Capture the cell that displays the provided text and extract its (X, Y) central coordinate. 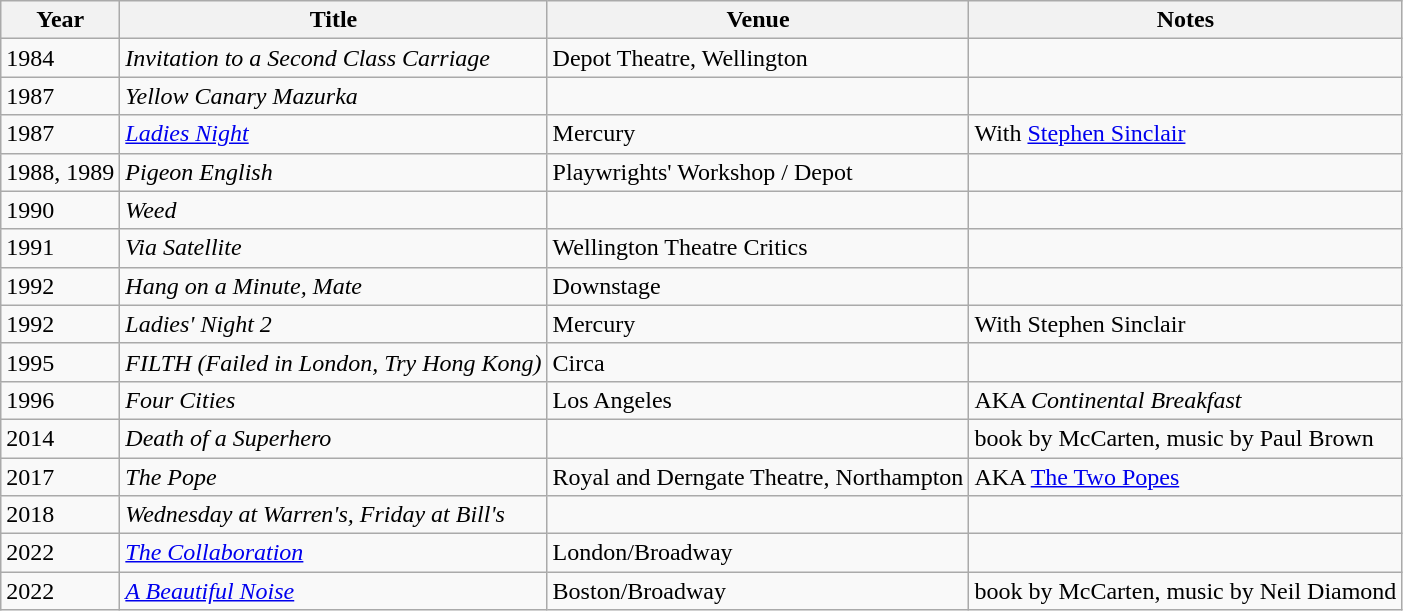
The Collaboration (334, 553)
Four Cities (334, 400)
Pigeon English (334, 172)
Notes (1186, 20)
1991 (60, 248)
Invitation to a Second Class Carriage (334, 58)
Via Satellite (334, 248)
Royal and Derngate Theatre, Northampton (758, 477)
1996 (60, 400)
book by McCarten, music by Paul Brown (1186, 438)
Yellow Canary Mazurka (334, 96)
Downstage (758, 286)
Hang on a Minute, Mate (334, 286)
1988, 1989 (60, 172)
Ladies' Night 2 (334, 324)
FILTH (Failed in London, Try Hong Kong) (334, 362)
The Pope (334, 477)
Boston/Broadway (758, 591)
2017 (60, 477)
Year (60, 20)
Venue (758, 20)
1995 (60, 362)
Weed (334, 210)
A Beautiful Noise (334, 591)
AKA Continental Breakfast (1186, 400)
1984 (60, 58)
book by McCarten, music by Neil Diamond (1186, 591)
Playwrights' Workshop / Depot (758, 172)
Los Angeles (758, 400)
1990 (60, 210)
AKA The Two Popes (1186, 477)
Ladies Night (334, 134)
Title (334, 20)
Depot Theatre, Wellington (758, 58)
2014 (60, 438)
Death of a Superhero (334, 438)
Circa (758, 362)
Wednesday at Warren's, Friday at Bill's (334, 515)
London/Broadway (758, 553)
Wellington Theatre Critics (758, 248)
2018 (60, 515)
